Capture the cell that displays the provided text and extract its (X, Y) central coordinate. 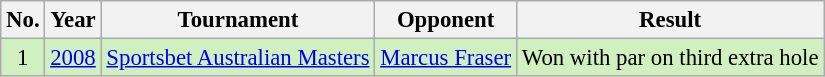
1 (23, 58)
Sportsbet Australian Masters (238, 58)
Marcus Fraser (446, 58)
Year (73, 20)
Result (670, 20)
No. (23, 20)
Opponent (446, 20)
Won with par on third extra hole (670, 58)
Tournament (238, 20)
2008 (73, 58)
